Detect which cell encompasses the target text, then output its [X, Y] center coordinate. 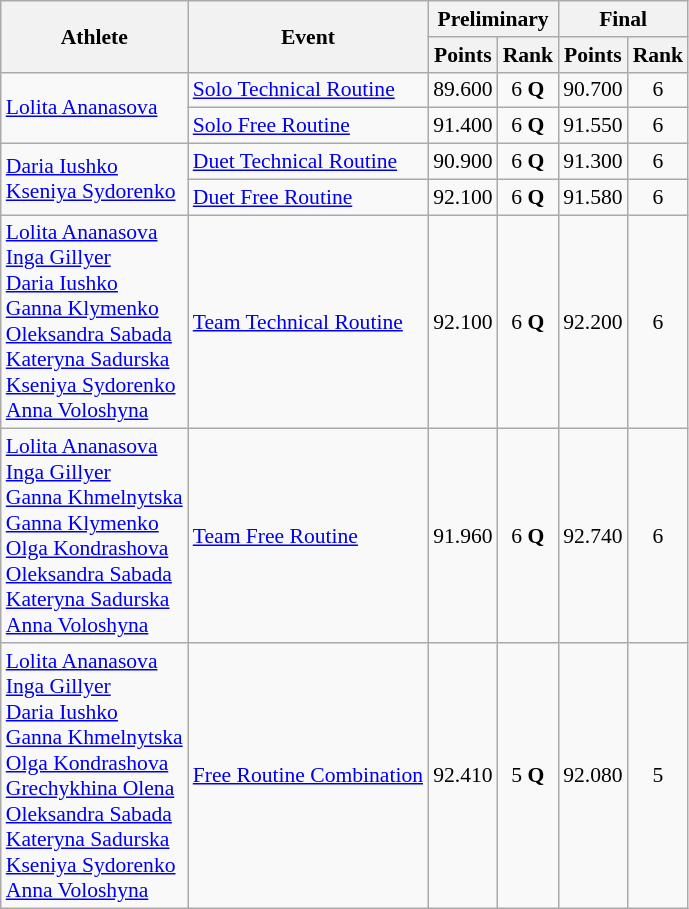
Event [308, 36]
Solo Free Routine [308, 126]
Lolita AnanasovaInga GillyerDaria IushkoGanna KlymenkoOleksandra SabadaKateryna SadurskaKseniya SydorenkoAnna Voloshyna [94, 322]
Team Free Routine [308, 536]
Daria IushkoKseniya Sydorenko [94, 180]
91.550 [592, 126]
Duet Free Routine [308, 197]
Solo Technical Routine [308, 90]
92.410 [462, 776]
Lolita Ananasova [94, 108]
5 [658, 776]
Free Routine Combination [308, 776]
91.300 [592, 162]
Team Technical Routine [308, 322]
89.600 [462, 90]
5 Q [528, 776]
92.080 [592, 776]
91.960 [462, 536]
Preliminary [493, 19]
92.740 [592, 536]
Athlete [94, 36]
Lolita AnanasovaInga GillyerGanna KhmelnytskaGanna KlymenkoOlga KondrashovaOleksandra SabadaKateryna SadurskaAnna Voloshyna [94, 536]
90.700 [592, 90]
Duet Technical Routine [308, 162]
Final [623, 19]
90.900 [462, 162]
91.580 [592, 197]
92.200 [592, 322]
91.400 [462, 126]
